Identify which cell holds the provided text, then report its [x, y] central coordinate. 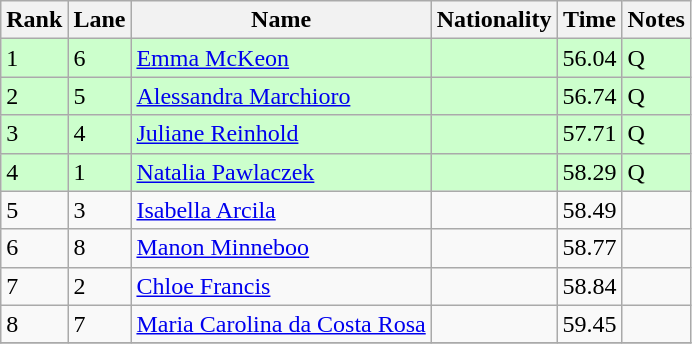
59.45 [590, 324]
58.49 [590, 210]
58.84 [590, 286]
57.71 [590, 134]
Chloe Francis [281, 286]
Natalia Pawlaczek [281, 172]
Juliane Reinhold [281, 134]
Maria Carolina da Costa Rosa [281, 324]
Emma McKeon [281, 58]
56.04 [590, 58]
Lane [100, 20]
Alessandra Marchioro [281, 96]
58.29 [590, 172]
56.74 [590, 96]
Isabella Arcila [281, 210]
Notes [656, 20]
Name [281, 20]
Rank [34, 20]
58.77 [590, 248]
Nationality [494, 20]
Manon Minneboo [281, 248]
Time [590, 20]
